Pinpoint the cell where the given text exists, returning its [X, Y] midpoint coordinate. 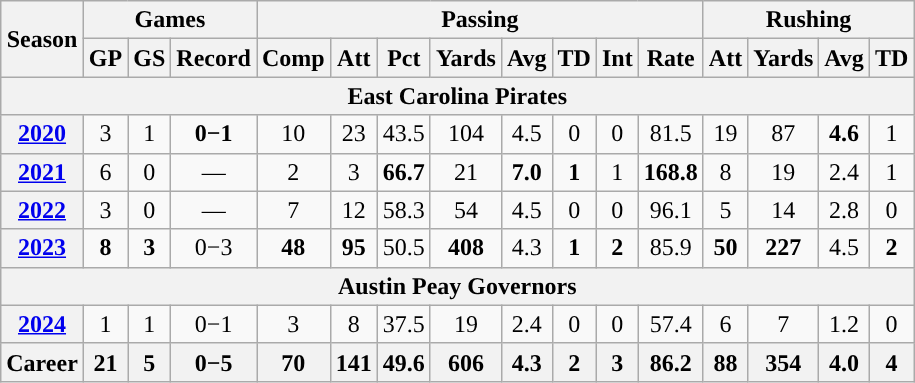
168.8 [670, 172]
86.2 [670, 362]
87 [784, 134]
2021 [42, 172]
85.9 [670, 248]
GP [105, 58]
96.1 [670, 210]
1.2 [844, 324]
2.8 [844, 210]
43.5 [404, 134]
58.3 [404, 210]
2020 [42, 134]
0−3 [214, 248]
Rate [670, 58]
East Carolina Pirates [458, 96]
4.0 [844, 362]
10 [293, 134]
48 [293, 248]
37.5 [404, 324]
66.7 [404, 172]
49.6 [404, 362]
Games [170, 20]
0−5 [214, 362]
Record [214, 58]
12 [354, 210]
141 [354, 362]
50.5 [404, 248]
88 [725, 362]
23 [354, 134]
81.5 [670, 134]
4.6 [844, 134]
54 [466, 210]
14 [784, 210]
Int [617, 58]
95 [354, 248]
227 [784, 248]
408 [466, 248]
2023 [42, 248]
Austin Peay Governors [458, 286]
Passing [480, 20]
Comp [293, 58]
50 [725, 248]
4 [891, 362]
2024 [42, 324]
104 [466, 134]
354 [784, 362]
GS [150, 58]
Rushing [808, 20]
Season [42, 39]
606 [466, 362]
2022 [42, 210]
57.4 [670, 324]
Career [42, 362]
70 [293, 362]
7.0 [526, 172]
Pct [404, 58]
